Provide the [x, y] coordinate of the cell's center where the given text is located.  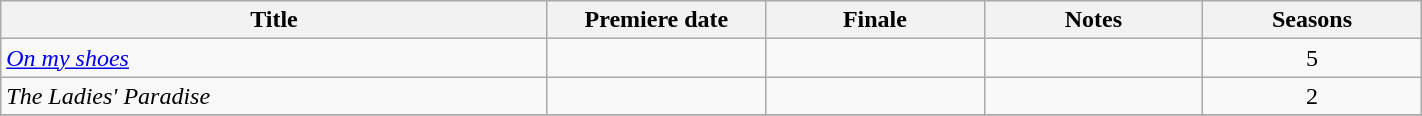
Finale [876, 20]
Title [274, 20]
5 [1312, 58]
The Ladies' Paradise [274, 96]
2 [1312, 96]
On my shoes [274, 58]
Premiere date [656, 20]
Notes [1094, 20]
Seasons [1312, 20]
